Scan for the cell matching the given text and deliver its [x, y] coordinate at center. 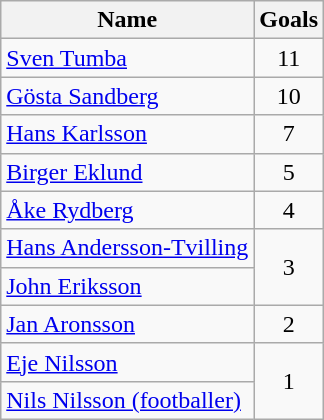
Hans Andersson-Tvilling [128, 248]
Eje Nilsson [128, 362]
Sven Tumba [128, 58]
7 [289, 134]
2 [289, 324]
3 [289, 267]
Name [128, 20]
Åke Rydberg [128, 210]
Nils Nilsson (footballer) [128, 400]
John Eriksson [128, 286]
10 [289, 96]
Goals [289, 20]
Gösta Sandberg [128, 96]
11 [289, 58]
1 [289, 381]
4 [289, 210]
Birger Eklund [128, 172]
5 [289, 172]
Hans Karlsson [128, 134]
Jan Aronsson [128, 324]
